Search for the cell housing the specified text and yield its [X, Y] center coordinate. 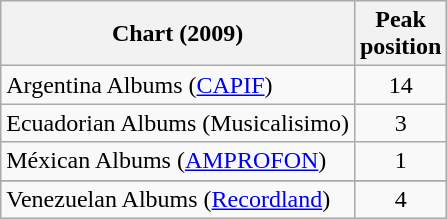
Méxican Albums (AMPROFON) [178, 161]
3 [400, 123]
14 [400, 85]
Chart (2009) [178, 34]
Argentina Albums (CAPIF) [178, 85]
Peakposition [400, 34]
Venezuelan Albums (Recordland) [178, 199]
1 [400, 161]
Ecuadorian Albums (Musicalisimo) [178, 123]
4 [400, 199]
